Capture the cell that displays the provided text and extract its [x, y] central coordinate. 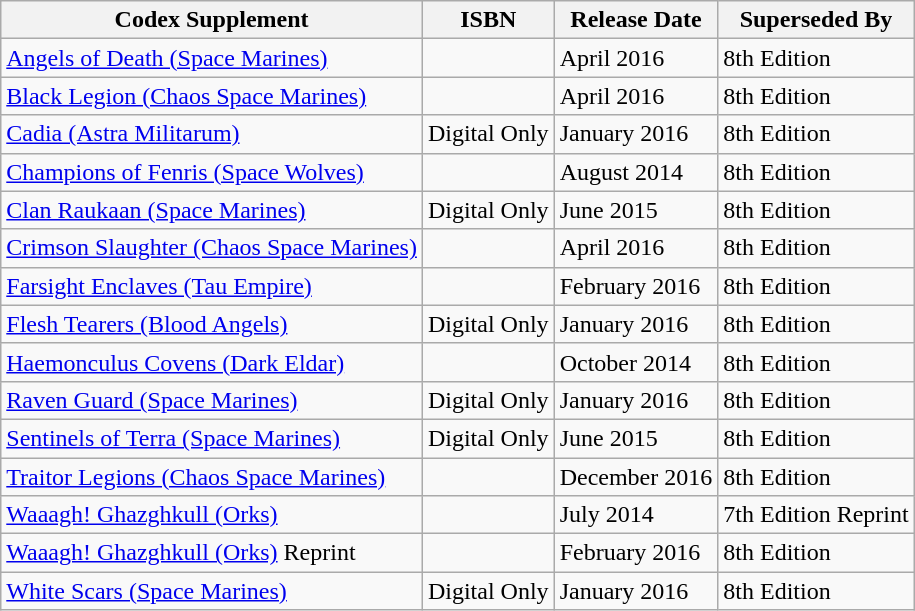
Haemonculus Covens (Dark Eldar) [212, 362]
Release Date [636, 20]
Cadia (Astra Militarum) [212, 134]
Superseded By [816, 20]
Flesh Tearers (Blood Angels) [212, 324]
Black Legion (Chaos Space Marines) [212, 96]
Waaagh! Ghazghkull (Orks) Reprint [212, 553]
Waaagh! Ghazghkull (Orks) [212, 515]
Sentinels of Terra (Space Marines) [212, 438]
7th Edition Reprint [816, 515]
Traitor Legions (Chaos Space Marines) [212, 477]
Raven Guard (Space Marines) [212, 400]
October 2014 [636, 362]
Champions of Fenris (Space Wolves) [212, 172]
White Scars (Space Marines) [212, 591]
July 2014 [636, 515]
Codex Supplement [212, 20]
Clan Raukaan (Space Marines) [212, 210]
ISBN [488, 20]
Crimson Slaughter (Chaos Space Marines) [212, 248]
December 2016 [636, 477]
August 2014 [636, 172]
Angels of Death (Space Marines) [212, 58]
Farsight Enclaves (Tau Empire) [212, 286]
